Extract the (X, Y) coordinate from the center of the cell holding the provided text.  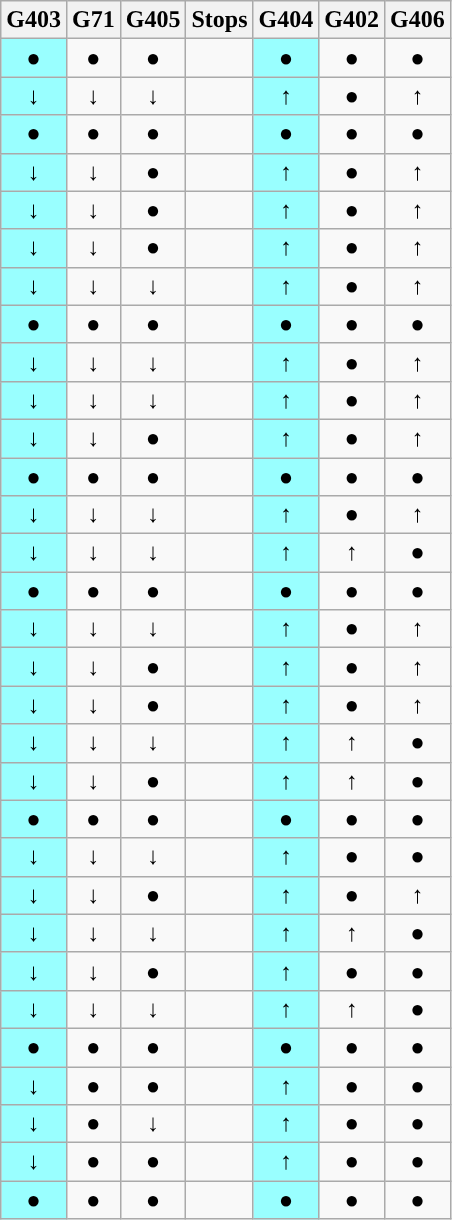
G402 (352, 20)
G405 (153, 20)
G404 (286, 20)
G71 (93, 20)
G406 (418, 20)
Stops (220, 20)
G403 (34, 20)
